Locate the cell with the specified text and output its [X, Y] center coordinate. 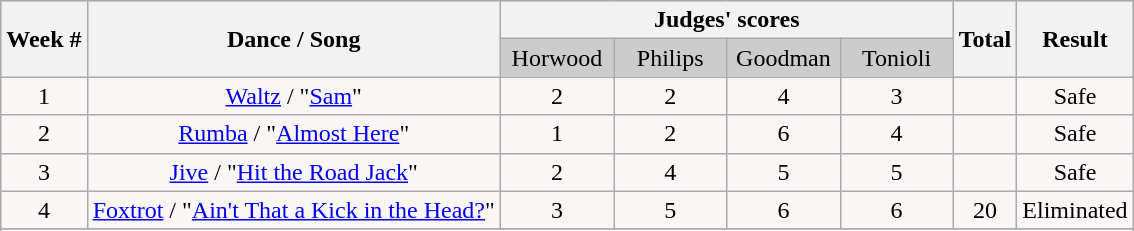
Result [1075, 39]
Jive / "Hit the Road Jack" [294, 172]
Total [985, 39]
Horwood [556, 58]
Eliminated [1075, 210]
Philips [670, 58]
Judges' scores [726, 20]
Waltz / "Sam" [294, 96]
Goodman [784, 58]
Week # [44, 39]
20 [985, 210]
Rumba / "Almost Here" [294, 134]
Dance / Song [294, 39]
Foxtrot / "Ain't That a Kick in the Head?" [294, 210]
Tonioli [896, 58]
